Extract the (x, y) coordinate from the center of the cell holding the provided text.  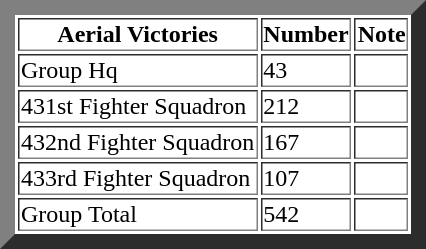
Group Total (138, 214)
431st Fighter Squadron (138, 106)
212 (306, 106)
107 (306, 178)
Number (306, 34)
432nd Fighter Squadron (138, 142)
Group Hq (138, 70)
43 (306, 70)
Aerial Victories (138, 34)
167 (306, 142)
433rd Fighter Squadron (138, 178)
542 (306, 214)
Note (382, 34)
